Scan for the cell matching the given text and deliver its (x, y) coordinate at center. 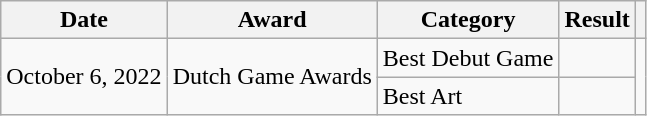
Best Debut Game (468, 58)
Date (84, 20)
Result (597, 20)
Dutch Game Awards (272, 77)
October 6, 2022 (84, 77)
Best Art (468, 96)
Award (272, 20)
Category (468, 20)
